Find where the given text appears and provide that cell's center as [X, Y] coordinate. 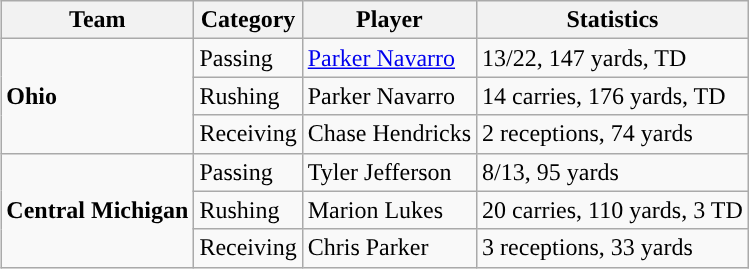
20 carries, 110 yards, 3 TD [613, 210]
Category [248, 20]
3 receptions, 33 yards [613, 248]
Central Michigan [98, 210]
Chris Parker [389, 248]
14 carries, 176 yards, TD [613, 96]
13/22, 147 yards, TD [613, 58]
Chase Hendricks [389, 134]
Ohio [98, 96]
Marion Lukes [389, 210]
2 receptions, 74 yards [613, 134]
Statistics [613, 20]
Player [389, 20]
Team [98, 20]
Tyler Jefferson [389, 172]
8/13, 95 yards [613, 172]
